Extract the [x, y] coordinate from the center of the cell holding the provided text.  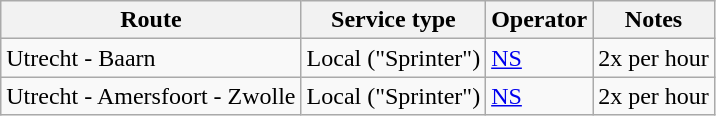
Utrecht - Amersfoort - Zwolle [151, 96]
Utrecht - Baarn [151, 58]
Operator [540, 20]
Service type [394, 20]
Route [151, 20]
Notes [654, 20]
